Identify which cell holds the provided text, then report its [X, Y] central coordinate. 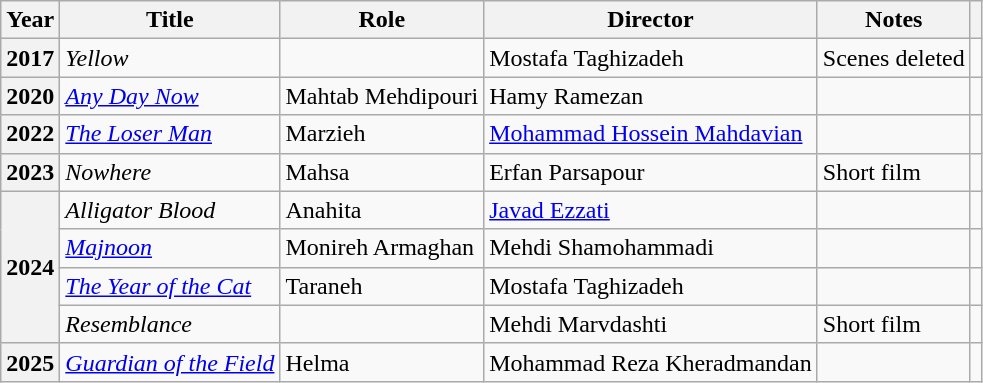
2022 [30, 134]
Title [170, 20]
The Loser Man [170, 134]
2017 [30, 58]
Notes [894, 20]
Taraneh [382, 286]
2025 [30, 362]
Resemblance [170, 324]
Anahita [382, 210]
Nowhere [170, 172]
Helma [382, 362]
The Year of the Cat [170, 286]
Alligator Blood [170, 210]
Erfan Parsapour [651, 172]
Director [651, 20]
2023 [30, 172]
Year [30, 20]
Hamy Ramezan [651, 96]
Javad Ezzati [651, 210]
Monireh Armaghan [382, 248]
Scenes deleted [894, 58]
Marzieh [382, 134]
Mohammad Hossein Mahdavian [651, 134]
2024 [30, 267]
Yellow [170, 58]
Majnoon [170, 248]
Mehdi Shamohammadi [651, 248]
Role [382, 20]
Mahsa [382, 172]
Mehdi Marvdashti [651, 324]
Mahtab Mehdipouri [382, 96]
2020 [30, 96]
Any Day Now [170, 96]
Guardian of the Field [170, 362]
Mohammad Reza Kheradmandan [651, 362]
